Find where the given text appears and provide that cell's center as (x, y) coordinate. 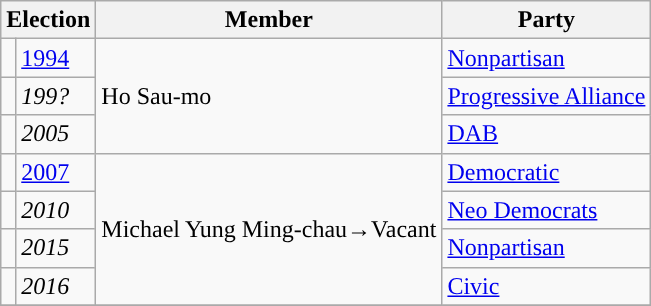
2005 (56, 134)
DAB (546, 134)
Michael Yung Ming-chau→Vacant (269, 229)
2007 (56, 172)
Neo Democrats (546, 210)
199? (56, 96)
1994 (56, 58)
Member (269, 20)
2015 (56, 248)
Progressive Alliance (546, 96)
Ho Sau-mo (269, 96)
Party (546, 20)
Democratic (546, 172)
Election (48, 20)
2010 (56, 210)
2016 (56, 286)
Civic (546, 286)
